Scan for the cell matching the given text and deliver its (x, y) coordinate at center. 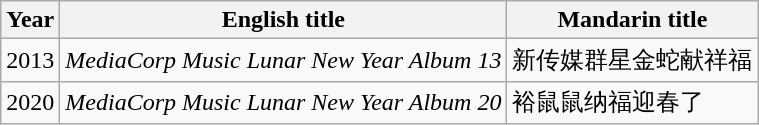
2020 (30, 102)
MediaCorp Music Lunar New Year Album 20 (284, 102)
Mandarin title (632, 20)
裕鼠鼠纳福迎春了 (632, 102)
MediaCorp Music Lunar New Year Album 13 (284, 60)
Year (30, 20)
新传媒群星金蛇献祥福 (632, 60)
2013 (30, 60)
English title (284, 20)
